Return the [x, y] coordinate for the center point of the cell that contains the specified text.  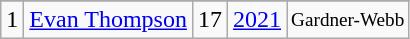
1 [12, 20]
Gardner-Webb [348, 20]
17 [210, 20]
Evan Thompson [108, 20]
2021 [256, 20]
